Output the [x, y] coordinate of the center of the cell containing the given text.  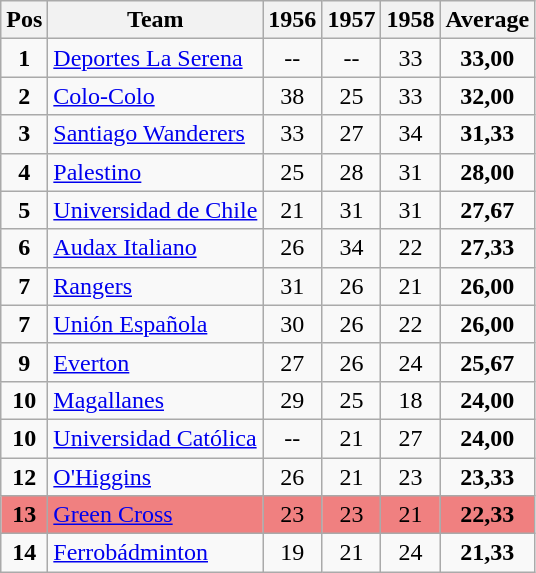
Colo-Colo [156, 96]
Team [156, 20]
1958 [410, 20]
28,00 [488, 172]
Ferrobádminton [156, 553]
Magallanes [156, 400]
33,00 [488, 58]
13 [24, 515]
4 [24, 172]
29 [292, 400]
31,33 [488, 134]
Santiago Wanderers [156, 134]
21,33 [488, 553]
22,33 [488, 515]
Universidad Católica [156, 438]
5 [24, 210]
18 [410, 400]
Palestino [156, 172]
30 [292, 324]
23,33 [488, 477]
1957 [352, 20]
Pos [24, 20]
28 [352, 172]
14 [24, 553]
1 [24, 58]
Deportes La Serena [156, 58]
Green Cross [156, 515]
27,33 [488, 248]
38 [292, 96]
Audax Italiano [156, 248]
Average [488, 20]
2 [24, 96]
Rangers [156, 286]
9 [24, 362]
19 [292, 553]
O'Higgins [156, 477]
27,67 [488, 210]
12 [24, 477]
3 [24, 134]
1956 [292, 20]
6 [24, 248]
25,67 [488, 362]
Universidad de Chile [156, 210]
Unión Española [156, 324]
Everton [156, 362]
32,00 [488, 96]
